Provide the (x, y) coordinate of the cell's center where the given text is located.  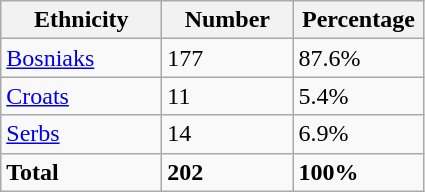
6.9% (358, 134)
177 (228, 58)
Number (228, 20)
Percentage (358, 20)
Ethnicity (82, 20)
Total (82, 172)
Serbs (82, 134)
5.4% (358, 96)
Bosniaks (82, 58)
202 (228, 172)
87.6% (358, 58)
Croats (82, 96)
11 (228, 96)
100% (358, 172)
14 (228, 134)
